Output the (x, y) coordinate of the center of the cell containing the given text.  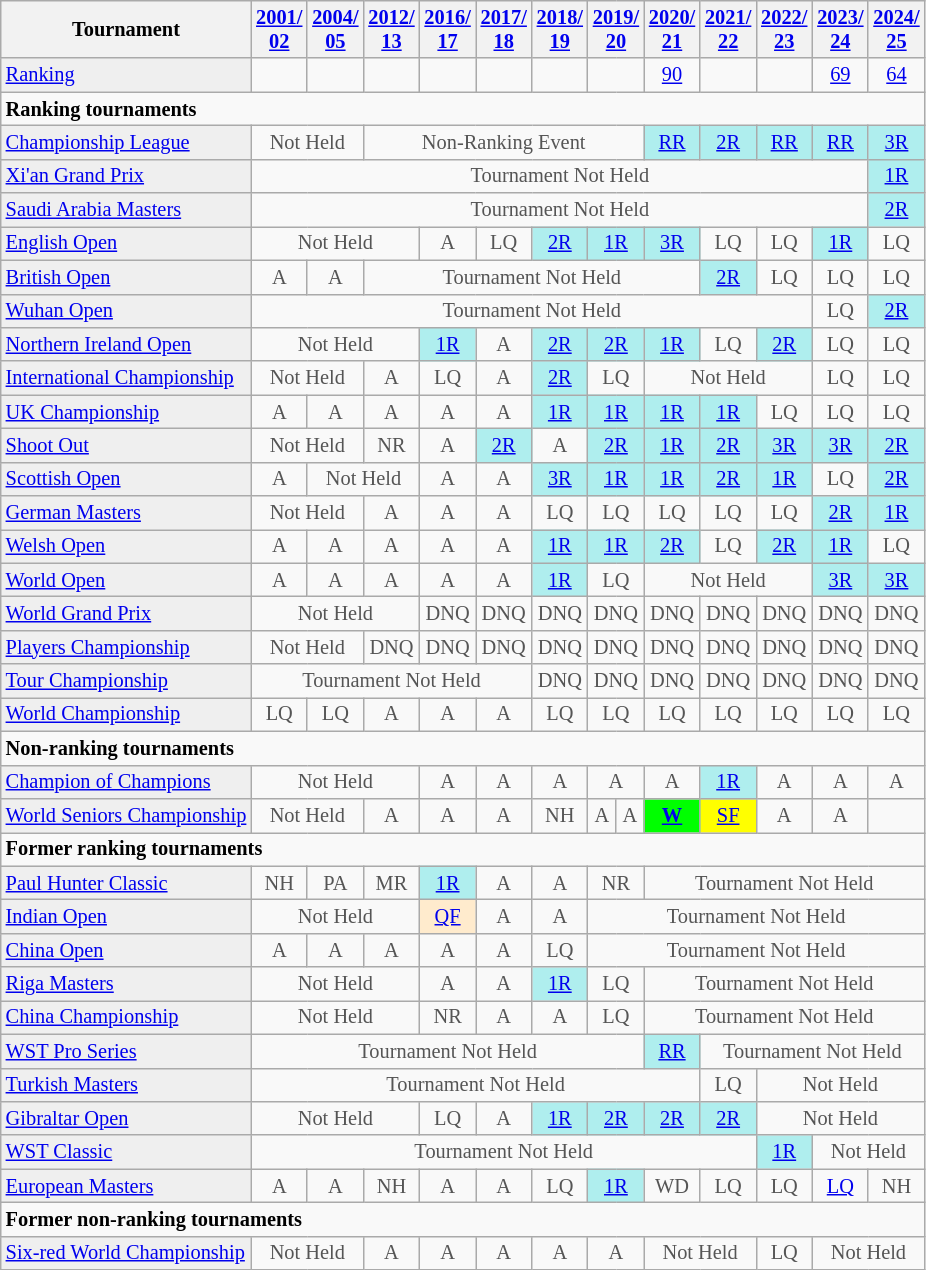
Players Championship (126, 647)
Ranking tournaments (463, 109)
Six-red World Championship (126, 1253)
Xi'an Grand Prix (126, 176)
2023/24 (840, 29)
Championship League (126, 142)
90 (672, 75)
Paul Hunter Classic (126, 883)
Shoot Out (126, 445)
MR (391, 883)
2016/17 (448, 29)
2001/02 (279, 29)
Wuhan Open (126, 311)
SF (728, 815)
Former non-ranking tournaments (463, 1219)
Ranking (126, 75)
WST Classic (126, 1152)
2004/05 (335, 29)
International Championship (126, 378)
Scottish Open (126, 479)
Indian Open (126, 916)
Tour Championship (126, 681)
UK Championship (126, 412)
2024/25 (896, 29)
China Championship (126, 1017)
Turkish Masters (126, 1085)
WD (672, 1186)
German Masters (126, 513)
W (672, 815)
World Seniors Championship (126, 815)
Welsh Open (126, 546)
Saudi Arabia Masters (126, 210)
64 (896, 75)
World Championship (126, 714)
Gibraltar Open (126, 1118)
2022/23 (784, 29)
English Open (126, 243)
Non-ranking tournaments (463, 748)
69 (840, 75)
British Open (126, 277)
2018/19 (560, 29)
Northern Ireland Open (126, 344)
World Open (126, 580)
QF (448, 916)
WST Pro Series (126, 1051)
Champion of Champions (126, 782)
Non-Ranking Event (504, 142)
2021/22 (728, 29)
European Masters (126, 1186)
2012/13 (391, 29)
China Open (126, 950)
World Grand Prix (126, 613)
Riga Masters (126, 984)
2020/21 (672, 29)
2019/20 (616, 29)
Tournament (126, 29)
2017/18 (504, 29)
Former ranking tournaments (463, 849)
PA (335, 883)
